Determine the (X, Y) coordinate at the center of the cell enclosing the given text.  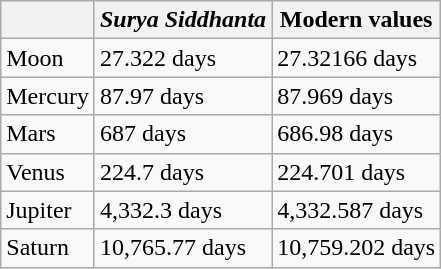
Venus (48, 172)
Mercury (48, 96)
4,332.3 days (182, 210)
87.97 days (182, 96)
27.322 days (182, 58)
687 days (182, 134)
4,332.587 days (356, 210)
686.98 days (356, 134)
Saturn (48, 248)
Moon (48, 58)
224.7 days (182, 172)
10,765.77 days (182, 248)
87.969 days (356, 96)
10,759.202 days (356, 248)
Mars (48, 134)
27.32166 days (356, 58)
Surya Siddhanta (182, 20)
Modern values (356, 20)
Jupiter (48, 210)
224.701 days (356, 172)
